Find where the given text appears and provide that cell's center as [x, y] coordinate. 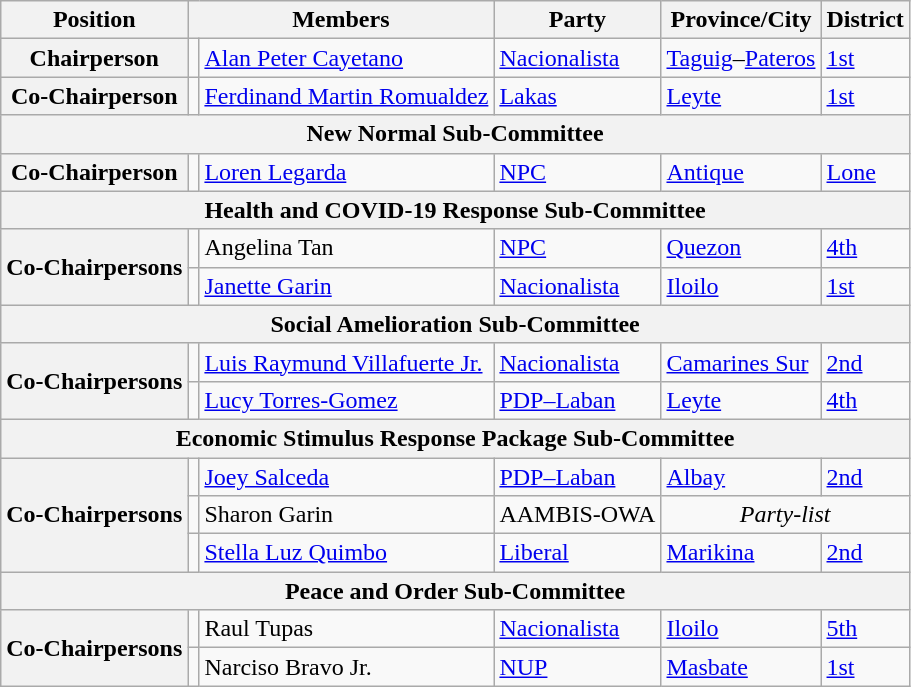
Narciso Bravo Jr. [346, 667]
Lone [865, 172]
Raul Tupas [346, 629]
Quezon [741, 248]
Social Amelioration Sub-Committee [456, 324]
Taguig–Pateros [741, 58]
Masbate [741, 667]
Party-list [785, 515]
AAMBIS-OWA [578, 515]
Stella Luz Quimbo [346, 553]
District [865, 20]
Alan Peter Cayetano [346, 58]
Antique [741, 172]
Janette Garin [346, 286]
Members [341, 20]
Marikina [741, 553]
Liberal [578, 553]
5th [865, 629]
Angelina Tan [346, 248]
NUP [578, 667]
Lakas [578, 96]
Luis Raymund Villafuerte Jr. [346, 362]
Ferdinand Martin Romualdez [346, 96]
Albay [741, 477]
Province/City [741, 20]
Health and COVID-19 Response Sub-Committee [456, 210]
Party [578, 20]
Position [94, 20]
New Normal Sub-Committee [456, 134]
Joey Salceda [346, 477]
Sharon Garin [346, 515]
Peace and Order Sub-Committee [456, 591]
Economic Stimulus Response Package Sub-Committee [456, 438]
Camarines Sur [741, 362]
Chairperson [94, 58]
Loren Legarda [346, 172]
Lucy Torres-Gomez [346, 400]
